Detect which cell encompasses the target text, then output its [x, y] center coordinate. 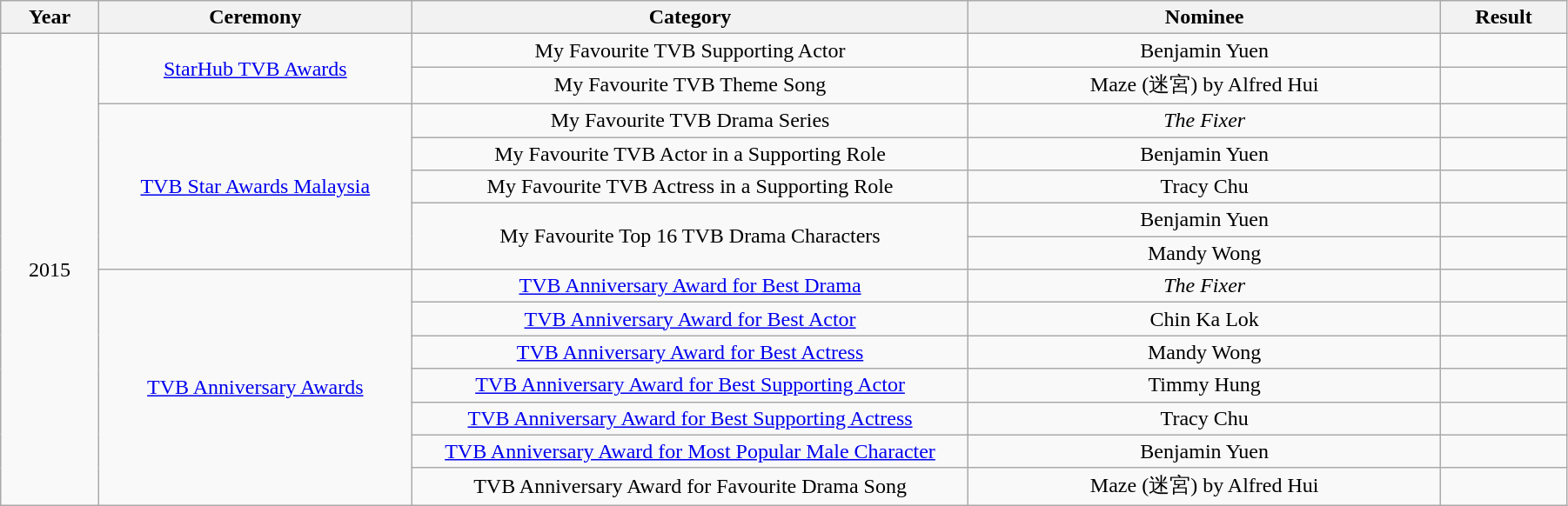
Timmy Hung [1204, 385]
TVB Anniversary Award for Best Actor [689, 319]
TVB Anniversary Award for Best Drama [689, 286]
Year [50, 17]
Category [689, 17]
TVB Star Awards Malaysia [255, 186]
My Favourite TVB Actor in a Supporting Role [689, 154]
Nominee [1204, 17]
Chin Ka Lok [1204, 319]
My Favourite TVB Drama Series [689, 120]
TVB Anniversary Award for Best Supporting Actor [689, 385]
TVB Anniversary Awards [255, 388]
Ceremony [255, 17]
StarHub TVB Awards [255, 70]
My Favourite TVB Actress in a Supporting Role [689, 187]
My Favourite TVB Theme Song [689, 85]
TVB Anniversary Award for Best Actress [689, 352]
TVB Anniversary Award for Best Supporting Actress [689, 418]
My Favourite TVB Supporting Actor [689, 50]
TVB Anniversary Award for Most Popular Male Character [689, 451]
My Favourite Top 16 TVB Drama Characters [689, 236]
Result [1504, 17]
2015 [50, 270]
TVB Anniversary Award for Favourite Drama Song [689, 487]
